Return the (X, Y) coordinate for the center point of the cell that contains the specified text.  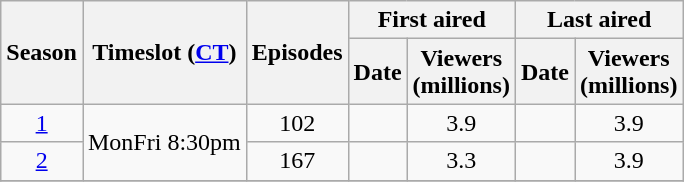
3.3 (461, 161)
First aired (432, 20)
Season (42, 52)
102 (297, 123)
167 (297, 161)
MonFri 8:30pm (164, 142)
Last aired (598, 20)
Timeslot (CT) (164, 52)
1 (42, 123)
Episodes (297, 52)
2 (42, 161)
